Locate the cell with the specified text and output its (X, Y) center coordinate. 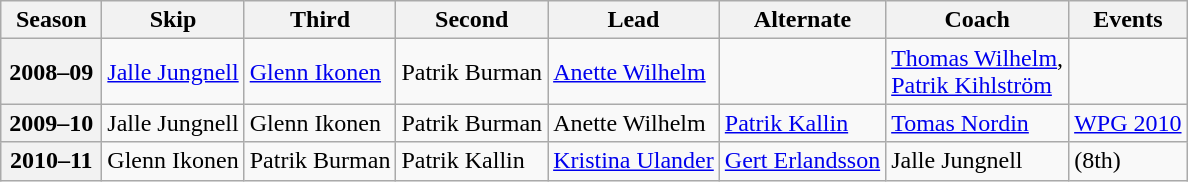
Events (1128, 20)
Alternate (802, 20)
Tomas Nordin (978, 123)
Thomas Wilhelm,Patrik Kihlström (978, 72)
Lead (634, 20)
2010–11 (52, 161)
Kristina Ulander (634, 161)
Gert Erlandsson (802, 161)
Skip (173, 20)
Season (52, 20)
2008–09 (52, 72)
Second (472, 20)
WPG 2010 (1128, 123)
Third (320, 20)
2009–10 (52, 123)
(8th) (1128, 161)
Coach (978, 20)
